Provide the (x, y) coordinate of the cell's center where the given text is located.  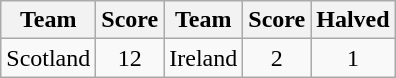
Ireland (204, 58)
Scotland (48, 58)
1 (353, 58)
2 (277, 58)
12 (130, 58)
Halved (353, 20)
